Return (X, Y) of the center of cell containing provided text 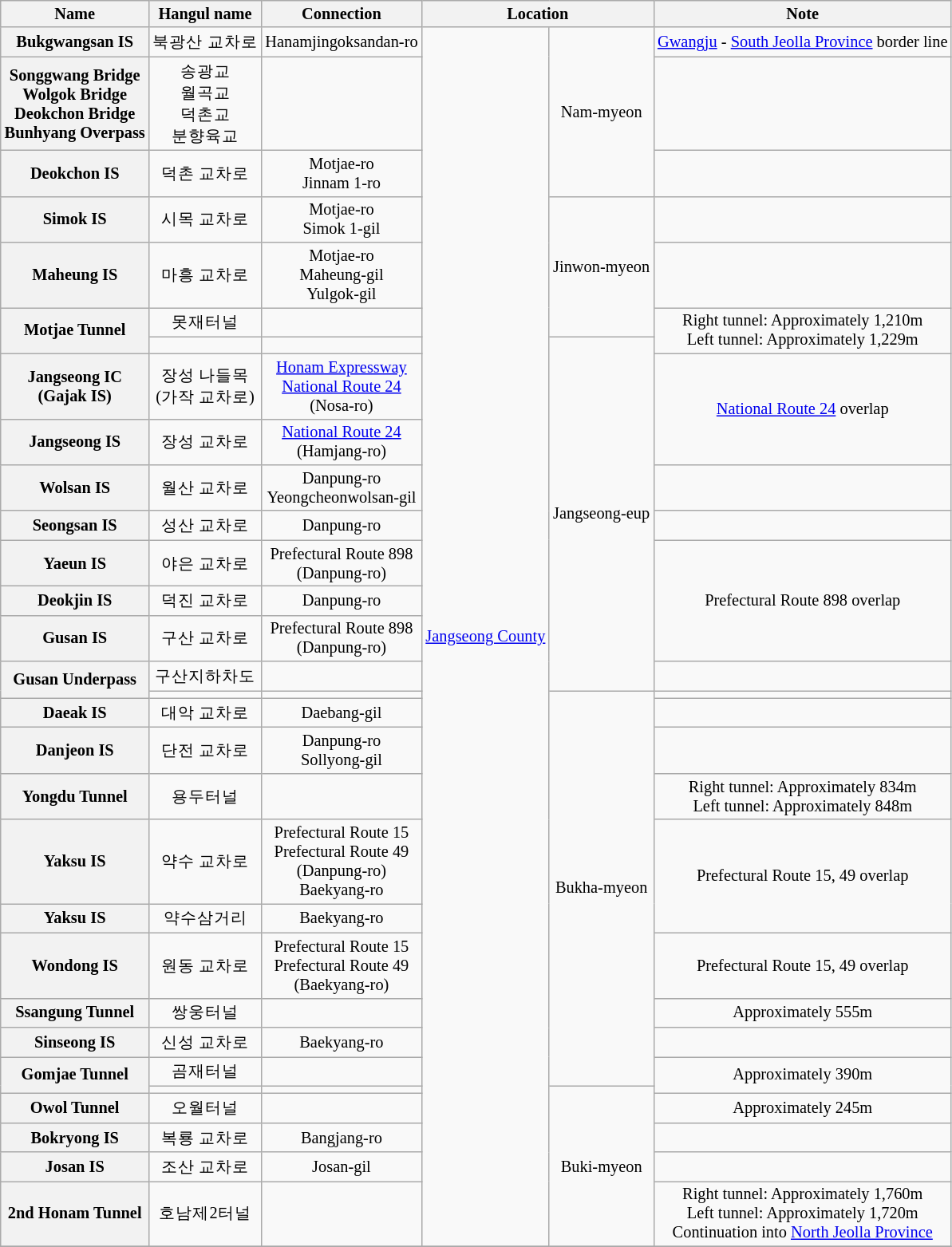
장성 나들목(가작 교차로) (206, 386)
Motjae-roJinnam 1-ro (342, 173)
쌍웅터널 (206, 1013)
Gwangju - South Jeolla Province border line (803, 41)
Gusan Underpass (75, 680)
Gomjae Tunnel (75, 1075)
Location (538, 14)
Jangseong County (485, 637)
Daebang-gil (342, 713)
원동 교차로 (206, 965)
Approximately 555m (803, 1013)
Josan-gil (342, 1166)
Yaeun IS (75, 563)
Jangseong IC(Gajak IS) (75, 386)
Honam Expressway National Route 24(Nosa-ro) (342, 386)
Deokjin IS (75, 600)
Buki-myeon (602, 1166)
단전 교차로 (206, 751)
Simok IS (75, 219)
Sinseong IS (75, 1042)
Bukgwangsan IS (75, 41)
Danjeon IS (75, 751)
Danpung-roYeongcheonwolsan-gil (342, 487)
Motjae-roMaheung-gilYulgok-gil (342, 275)
National Route 24(Hamjang-ro) (342, 442)
Right tunnel: Approximately 1,210mLeft tunnel: Approximately 1,229m (803, 330)
Jangseong-eup (602, 514)
Seongsan IS (75, 525)
구산지하차도 (206, 677)
조산 교차로 (206, 1166)
Jinwon-myeon (602, 266)
National Route 24 overlap (803, 408)
Wondong IS (75, 965)
Nam-myeon (602, 112)
Prefectural Route 15Prefectural Route 49(Baekyang-ro) (342, 965)
Connection (342, 14)
2nd Honam Tunnel (75, 1213)
오월터널 (206, 1107)
Bangjang-ro (342, 1138)
마흥 교차로 (206, 275)
월산 교차로 (206, 487)
장성 교차로 (206, 442)
Gusan IS (75, 638)
Danpung-roSollyong-gil (342, 751)
시목 교차로 (206, 219)
Motjae-roSimok 1-gil (342, 219)
덕진 교차로 (206, 600)
Deokchon IS (75, 173)
Name (75, 14)
신성 교차로 (206, 1042)
Note (803, 14)
Bokryong IS (75, 1138)
Josan IS (75, 1166)
Ssangung Tunnel (75, 1013)
성산 교차로 (206, 525)
Approximately 390m (803, 1075)
구산 교차로 (206, 638)
덕촌 교차로 (206, 173)
야은 교차로 (206, 563)
Hangul name (206, 14)
Right tunnel: Approximately 1,760mLeft tunnel: Approximately 1,720mContinuation into North Jeolla Province (803, 1213)
용두터널 (206, 796)
Right tunnel: Approximately 834mLeft tunnel: Approximately 848m (803, 796)
약수삼거리 (206, 917)
Prefectural Route 898 overlap (803, 601)
Owol Tunnel (75, 1107)
약수 교차로 (206, 862)
호남제2터널 (206, 1213)
복룡 교차로 (206, 1138)
Songgwang BridgeWolgok BridgeDeokchon BridgeBunhyang Overpass (75, 104)
Hanamjingoksandan-ro (342, 41)
Daeak IS (75, 713)
북광산 교차로 (206, 41)
Maheung IS (75, 275)
못재터널 (206, 322)
Bukha-myeon (602, 888)
송광교월곡교덕촌교분향육교 (206, 104)
Prefectural Route 15Prefectural Route 49(Danpung-ro)Baekyang-ro (342, 862)
Jangseong IS (75, 442)
Approximately 245m (803, 1107)
Wolsan IS (75, 487)
곰재터널 (206, 1071)
Yongdu Tunnel (75, 796)
대악 교차로 (206, 713)
Motjae Tunnel (75, 330)
